From the cell containing the given text, extract its center point as (X, Y) coordinate. 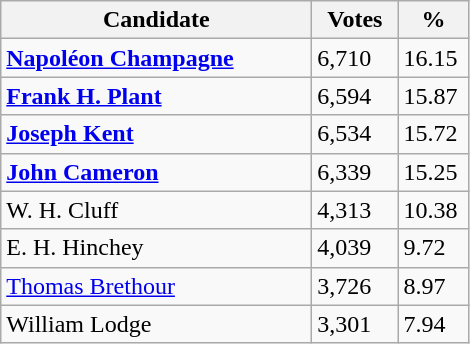
Frank H. Plant (156, 96)
15.25 (434, 172)
6,339 (355, 172)
Thomas Brethour (156, 286)
7.94 (434, 324)
4,313 (355, 210)
15.72 (434, 134)
William Lodge (156, 324)
Candidate (156, 20)
9.72 (434, 248)
Napoléon Champagne (156, 58)
4,039 (355, 248)
Votes (355, 20)
6,710 (355, 58)
John Cameron (156, 172)
W. H. Cluff (156, 210)
15.87 (434, 96)
3,301 (355, 324)
6,534 (355, 134)
E. H. Hinchey (156, 248)
16.15 (434, 58)
8.97 (434, 286)
% (434, 20)
Joseph Kent (156, 134)
6,594 (355, 96)
3,726 (355, 286)
10.38 (434, 210)
